For the text-containing cell, return its midpoint in (x, y) coordinate format. 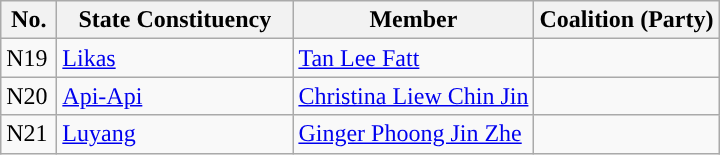
N21 (29, 134)
Ginger Phoong Jin Zhe (414, 134)
Likas (175, 58)
State Constituency (175, 20)
N19 (29, 58)
Api-Api (175, 96)
No. (29, 20)
N20 (29, 96)
Tan Lee Fatt (414, 58)
Luyang (175, 134)
Christina Liew Chin Jin (414, 96)
Member (414, 20)
Coalition (Party) (626, 20)
